Pinpoint the cell where the given text exists, returning its (x, y) midpoint coordinate. 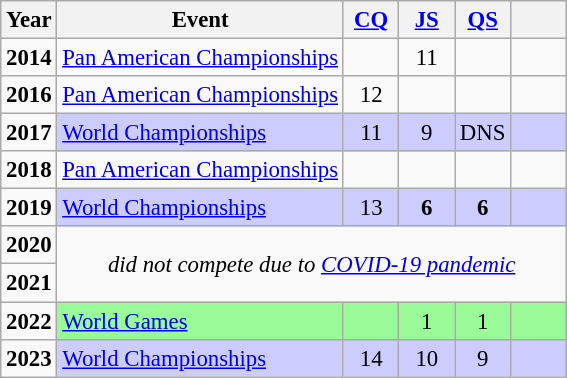
Event (200, 20)
2019 (29, 208)
13 (371, 208)
12 (371, 95)
2018 (29, 170)
CQ (371, 20)
2020 (29, 245)
DNS (483, 133)
QS (483, 20)
2017 (29, 133)
2016 (29, 95)
Year (29, 20)
JS (427, 20)
2021 (29, 283)
2023 (29, 358)
10 (427, 358)
2022 (29, 321)
2014 (29, 58)
World Games (200, 321)
did not compete due to COVID-19 pandemic (312, 264)
14 (371, 358)
